Provide the (x, y) coordinate of the cell's center where the given text is located.  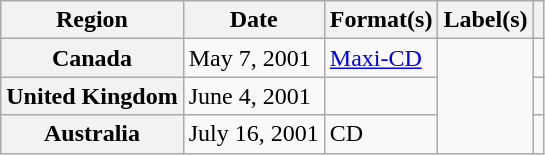
Canada (92, 58)
Maxi-CD (381, 58)
Date (254, 20)
Format(s) (381, 20)
CD (381, 134)
July 16, 2001 (254, 134)
United Kingdom (92, 96)
Label(s) (486, 20)
May 7, 2001 (254, 58)
Region (92, 20)
June 4, 2001 (254, 96)
Australia (92, 134)
